Locate the cell with the specified text and output its [X, Y] center coordinate. 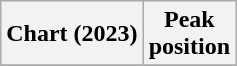
Chart (2023) [72, 34]
Peakposition [189, 34]
